Locate the cell with the specified text and output its [X, Y] center coordinate. 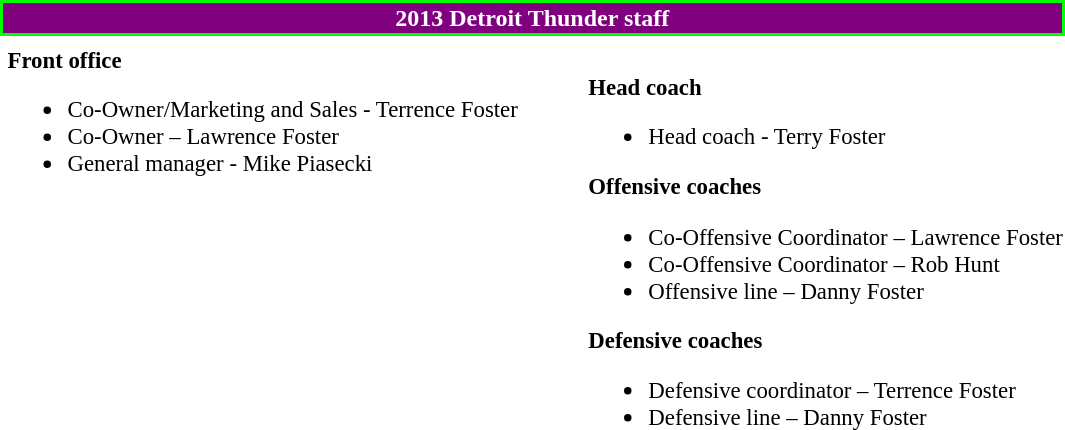
2013 Detroit Thunder staff [532, 18]
